For the text-containing cell, return its midpoint in [X, Y] coordinate format. 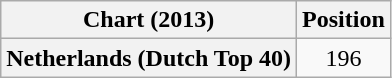
Chart (2013) [149, 20]
Netherlands (Dutch Top 40) [149, 58]
196 [344, 58]
Position [344, 20]
